Return the (X, Y) coordinate for the center point of the cell that contains the specified text.  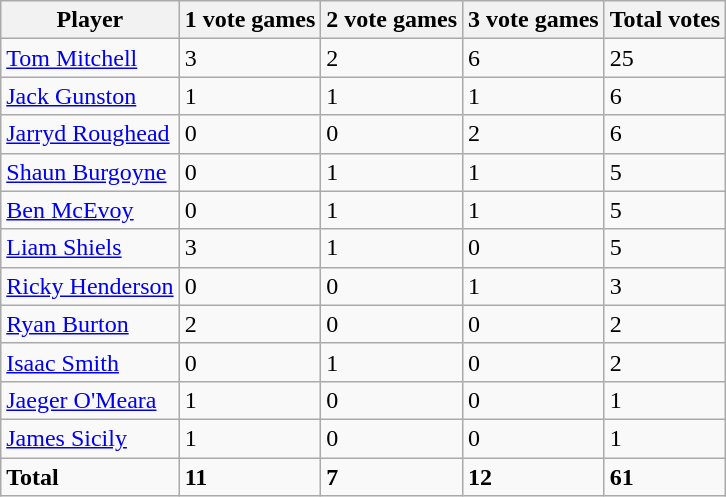
Shaun Burgoyne (90, 172)
Player (90, 20)
1 vote games (250, 20)
Ricky Henderson (90, 286)
Jack Gunston (90, 96)
3 vote games (534, 20)
Jarryd Roughead (90, 134)
James Sicily (90, 438)
61 (665, 477)
Ryan Burton (90, 324)
Ben McEvoy (90, 210)
Isaac Smith (90, 362)
Total votes (665, 20)
25 (665, 58)
12 (534, 477)
Jaeger O'Meara (90, 400)
Liam Shiels (90, 248)
2 vote games (392, 20)
7 (392, 477)
Tom Mitchell (90, 58)
11 (250, 477)
Total (90, 477)
